From the cell containing the given text, extract its center point as (X, Y) coordinate. 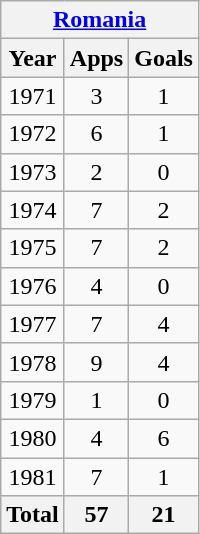
1976 (33, 286)
Apps (96, 58)
9 (96, 362)
1977 (33, 324)
1978 (33, 362)
1975 (33, 248)
Romania (100, 20)
3 (96, 96)
1973 (33, 172)
1972 (33, 134)
1971 (33, 96)
1981 (33, 477)
1974 (33, 210)
Year (33, 58)
57 (96, 515)
Total (33, 515)
21 (164, 515)
1980 (33, 438)
1979 (33, 400)
Goals (164, 58)
